Identify which cell holds the provided text, then report its [x, y] central coordinate. 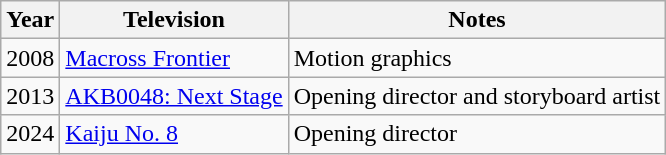
AKB0048: Next Stage [174, 96]
Macross Frontier [174, 58]
Notes [477, 20]
2008 [30, 58]
Kaiju No. 8 [174, 134]
Television [174, 20]
Opening director and storyboard artist [477, 96]
2024 [30, 134]
2013 [30, 96]
Opening director [477, 134]
Motion graphics [477, 58]
Year [30, 20]
